Identify which cell holds the provided text, then report its (X, Y) central coordinate. 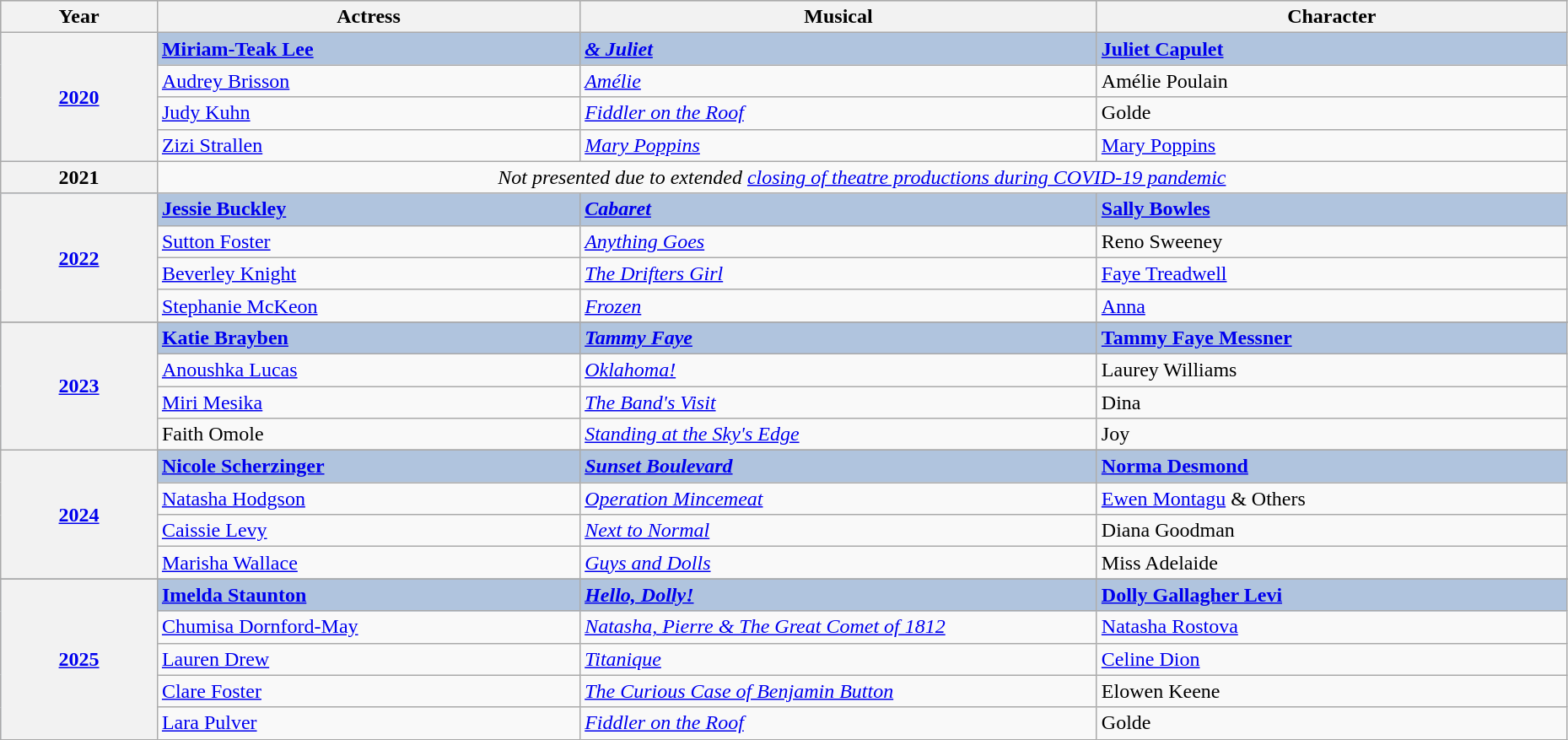
Audrey Brisson (368, 81)
Katie Brayben (368, 338)
Not presented due to extended closing of theatre productions during COVID-19 pandemic (862, 177)
Oklahoma! (838, 370)
Faith Omole (368, 435)
Reno Sweeney (1331, 241)
Amélie Poulain (1331, 81)
Anoushka Lucas (368, 370)
Ewen Montagu & Others (1331, 499)
Elowen Keene (1331, 691)
Dolly Gallagher Levi (1331, 595)
Lauren Drew (368, 659)
Joy (1331, 435)
Sutton Foster (368, 241)
Jessie Buckley (368, 209)
Sally Bowles (1331, 209)
2024 (79, 515)
Tammy Faye Messner (1331, 338)
Caissie Levy (368, 531)
Character (1331, 17)
Juliet Capulet (1331, 49)
The Band's Visit (838, 402)
Stephanie McKeon (368, 305)
Standing at the Sky's Edge (838, 435)
Tammy Faye (838, 338)
Diana Goodman (1331, 531)
Amélie (838, 81)
Year (79, 17)
Zizi Strallen (368, 145)
2022 (79, 257)
Musical (838, 17)
Laurey Williams (1331, 370)
Clare Foster (368, 691)
Actress (368, 17)
Lara Pulver (368, 723)
Miriam-Teak Lee (368, 49)
Next to Normal (838, 531)
2020 (79, 97)
& Juliet (838, 49)
Miss Adelaide (1331, 563)
The Drifters Girl (838, 273)
Dina (1331, 402)
2025 (79, 659)
2021 (79, 177)
Guys and Dolls (838, 563)
Sunset Boulevard (838, 467)
The Curious Case of Benjamin Button (838, 691)
Anything Goes (838, 241)
Natasha Rostova (1331, 627)
Norma Desmond (1331, 467)
Anna (1331, 305)
Marisha Wallace (368, 563)
Miri Mesika (368, 402)
Faye Treadwell (1331, 273)
Celine Dion (1331, 659)
Natasha, Pierre & The Great Comet of 1812 (838, 627)
Judy Kuhn (368, 113)
Cabaret (838, 209)
Natasha Hodgson (368, 499)
2023 (79, 386)
Imelda Staunton (368, 595)
Operation Mincemeat (838, 499)
Nicole Scherzinger (368, 467)
Titanique (838, 659)
Chumisa Dornford-May (368, 627)
Beverley Knight (368, 273)
Hello, Dolly! (838, 595)
Frozen (838, 305)
